Scan for the cell matching the given text and deliver its (x, y) coordinate at center. 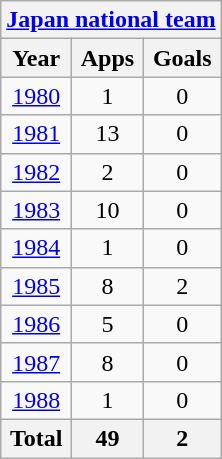
Goals (182, 58)
1984 (36, 248)
5 (108, 324)
Total (36, 438)
13 (108, 134)
1982 (36, 172)
1986 (36, 324)
1985 (36, 286)
Japan national team (111, 20)
49 (108, 438)
10 (108, 210)
1987 (36, 362)
Apps (108, 58)
1983 (36, 210)
1988 (36, 400)
1980 (36, 96)
Year (36, 58)
1981 (36, 134)
